Return [x, y] of the center of cell containing provided text 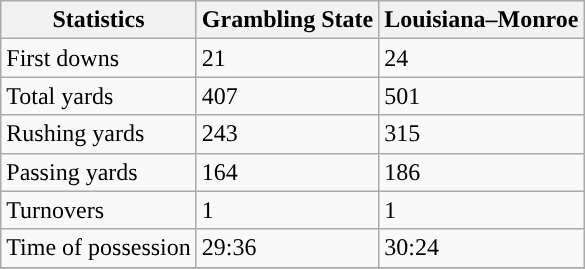
30:24 [482, 248]
501 [482, 96]
164 [287, 172]
Statistics [99, 20]
29:36 [287, 248]
Grambling State [287, 20]
407 [287, 96]
186 [482, 172]
Rushing yards [99, 134]
21 [287, 58]
Louisiana–Monroe [482, 20]
243 [287, 134]
Time of possession [99, 248]
Turnovers [99, 210]
Total yards [99, 96]
First downs [99, 58]
315 [482, 134]
Passing yards [99, 172]
24 [482, 58]
